Find where the given text appears and provide that cell's center as [X, Y] coordinate. 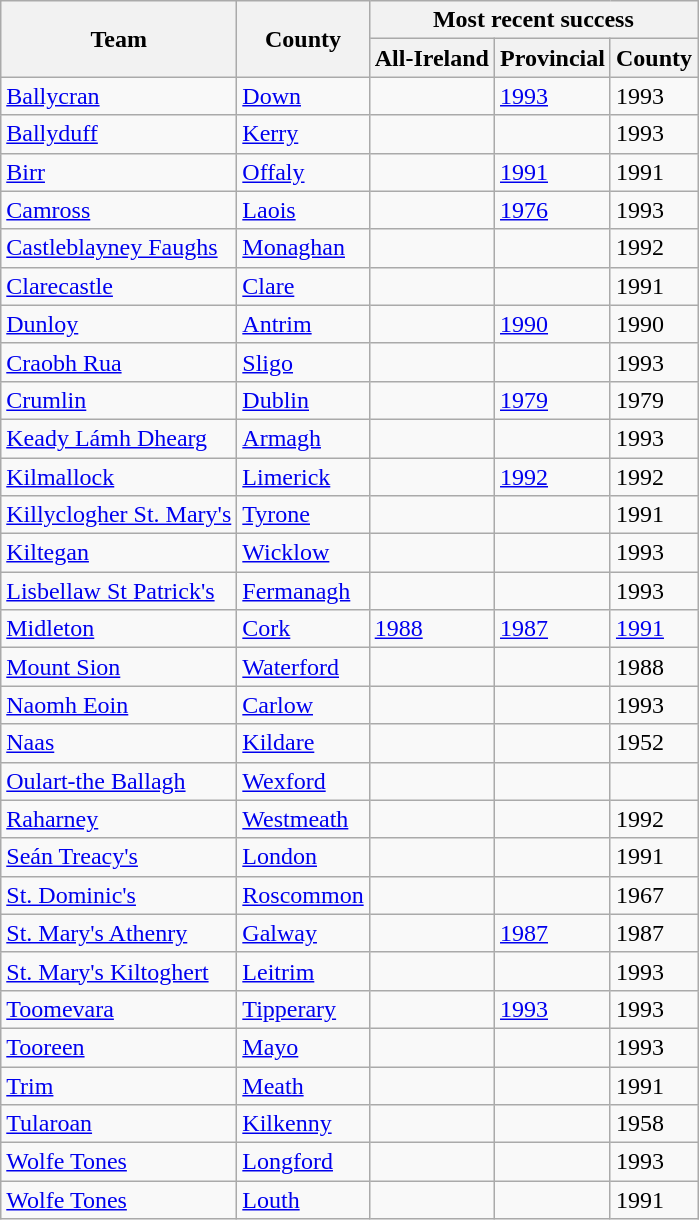
Oulart-the Ballagh [119, 781]
Naas [119, 743]
Craobh Rua [119, 362]
Tooreen [119, 1047]
Birr [119, 172]
London [303, 857]
Ballyduff [119, 134]
Longford [303, 1162]
Fermanagh [303, 591]
St. Mary's Athenry [119, 933]
Lisbellaw St Patrick's [119, 591]
Mount Sion [119, 667]
Clarecastle [119, 286]
Wicklow [303, 553]
Laois [303, 210]
Roscommon [303, 895]
Ballycran [119, 96]
Waterford [303, 667]
Offaly [303, 172]
Seán Treacy's [119, 857]
Meath [303, 1085]
Clare [303, 286]
Toomevara [119, 1009]
Monaghan [303, 248]
Mayo [303, 1047]
Team [119, 39]
Dunloy [119, 324]
1967 [654, 895]
Provincial [552, 58]
Leitrim [303, 971]
Wexford [303, 781]
Kiltegan [119, 553]
Crumlin [119, 400]
Keady Lámh Dhearg [119, 438]
Raharney [119, 819]
All-Ireland [432, 58]
Naomh Eoin [119, 705]
Castleblayney Faughs [119, 248]
Limerick [303, 477]
Westmeath [303, 819]
1952 [654, 743]
Tyrone [303, 515]
Antrim [303, 324]
1976 [552, 210]
Down [303, 96]
Kerry [303, 134]
St. Dominic's [119, 895]
Carlow [303, 705]
St. Mary's Kiltoghert [119, 971]
Cork [303, 629]
Camross [119, 210]
Trim [119, 1085]
Most recent success [533, 20]
Galway [303, 933]
1958 [654, 1124]
Kilkenny [303, 1124]
Armagh [303, 438]
Louth [303, 1200]
Sligo [303, 362]
Killyclogher St. Mary's [119, 515]
Tipperary [303, 1009]
Kildare [303, 743]
Tularoan [119, 1124]
Midleton [119, 629]
Dublin [303, 400]
Kilmallock [119, 477]
